Return [x, y] of the center of cell containing provided text 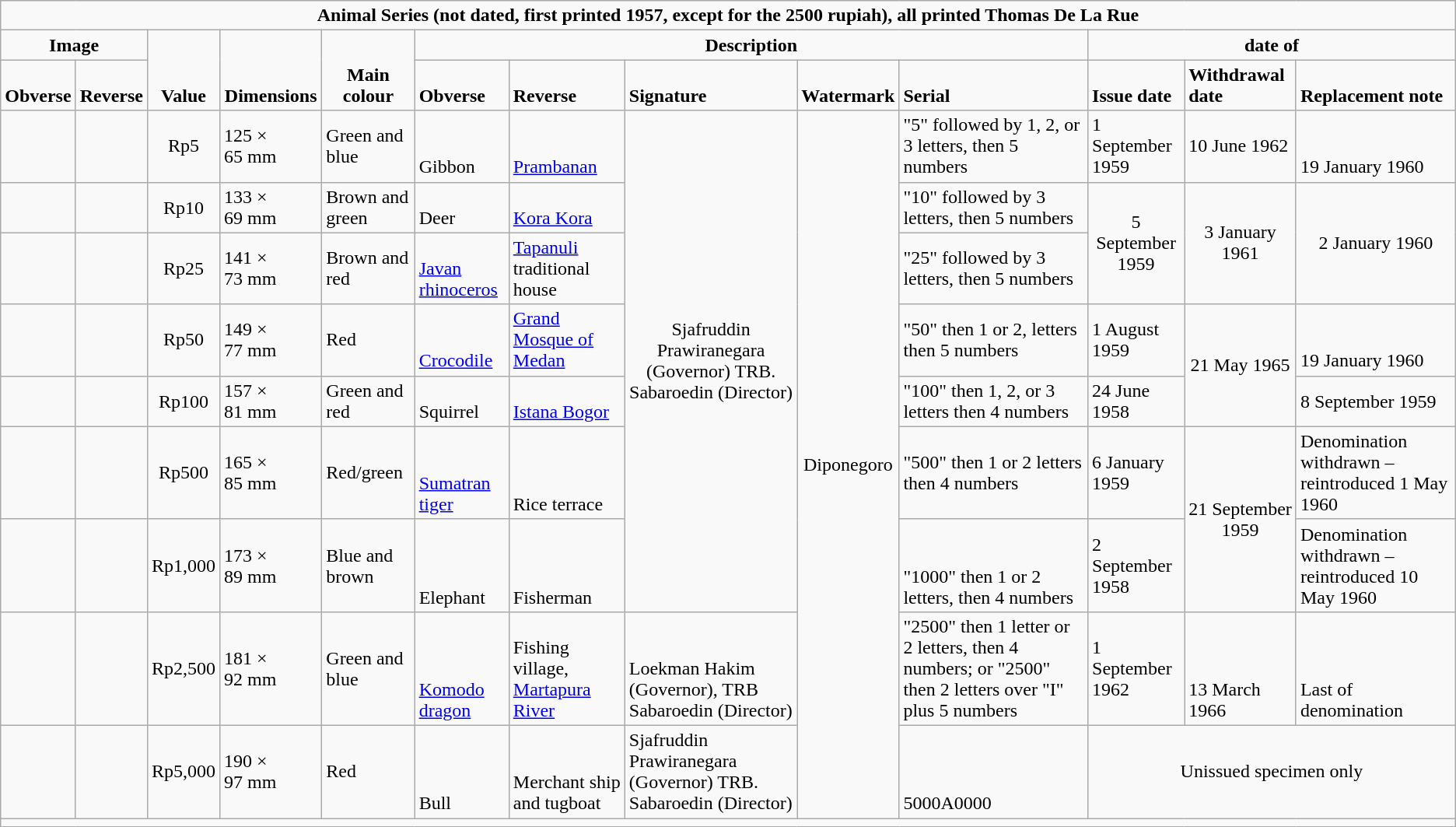
Rp5,000 [184, 772]
Brown and red [369, 268]
Sumatran tiger [462, 473]
6 January 1959 [1136, 473]
Javan rhinoceros [462, 268]
149 × 77 mm [271, 340]
2 September 1958 [1136, 565]
8 September 1959 [1375, 401]
157 × 81 mm [271, 401]
Denomination withdrawn – reintroduced 10 May 1960 [1375, 565]
Diponegoro [848, 464]
Rp50 [184, 340]
"1000" then 1 or 2 letters, then 4 numbers [994, 565]
"10" followed by 3 letters, then 5 numbers [994, 207]
Signature [711, 86]
141 × 73 mm [271, 268]
Kora Kora [566, 207]
5 September 1959 [1136, 243]
Last of denomination [1375, 668]
3 January 1961 [1241, 243]
Rp2,500 [184, 668]
Grand Mosque of Medan [566, 340]
Unissued specimen only [1272, 772]
Rp10 [184, 207]
Squirrel [462, 401]
Image [75, 45]
Gibbon [462, 146]
190 × 97 mm [271, 772]
1 August 1959 [1136, 340]
Issue date [1136, 86]
Istana Bogor [566, 401]
Dimensions [271, 70]
1 September 1959 [1136, 146]
Blue and brown [369, 565]
Fishing village, Martapura River [566, 668]
Rp5 [184, 146]
Crocodile [462, 340]
165 × 85 mm [271, 473]
Description [751, 45]
173 × 89 mm [271, 565]
181 × 92 mm [271, 668]
Watermark [848, 86]
"5" followed by 1, 2, or 3 letters, then 5 numbers [994, 146]
Rp500 [184, 473]
date of [1272, 45]
Rp25 [184, 268]
10 June 1962 [1241, 146]
"2500" then 1 letter or 2 letters, then 4 numbers; or "2500" then 2 letters over "I" plus 5 numbers [994, 668]
Rp100 [184, 401]
Fisherman [566, 565]
Green and red [369, 401]
24 June 1958 [1136, 401]
2 January 1960 [1375, 243]
133 × 69 mm [271, 207]
Red/green [369, 473]
Merchant ship and tugboat [566, 772]
Brown and green [369, 207]
Replacement note [1375, 86]
125 × 65 mm [271, 146]
Prambanan [566, 146]
"100" then 1, 2, or 3 letters then 4 numbers [994, 401]
"25" followed by 3 letters, then 5 numbers [994, 268]
Animal Series (not dated, first printed 1957, except for the 2500 rupiah), all printed Thomas De La Rue [728, 16]
21 September 1959 [1241, 519]
Elephant [462, 565]
Rp1,000 [184, 565]
Serial [994, 86]
Main colour [369, 70]
1 September 1962 [1136, 668]
Denomination withdrawn – reintroduced 1 May 1960 [1375, 473]
Deer [462, 207]
"500" then 1 or 2 letters then 4 numbers [994, 473]
Tapanuli traditional house [566, 268]
Komodo dragon [462, 668]
Withdrawal date [1241, 86]
Bull [462, 772]
5000A0000 [994, 772]
21 May 1965 [1241, 366]
13 March 1966 [1241, 668]
Value [184, 70]
Loekman Hakim (Governor), TRB Sabaroedin (Director) [711, 668]
"50" then 1 or 2, letters then 5 numbers [994, 340]
Rice terrace [566, 473]
